For the text-containing cell, return its midpoint in (x, y) coordinate format. 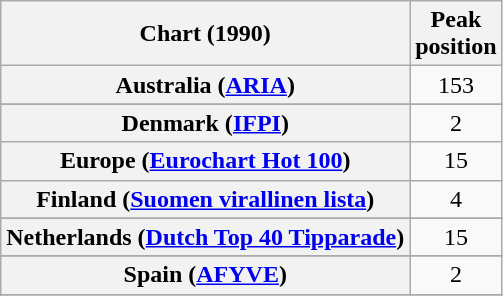
Denmark (IFPI) (206, 123)
Europe (Eurochart Hot 100) (206, 161)
Netherlands (Dutch Top 40 Tipparade) (206, 237)
Chart (1990) (206, 34)
Australia (ARIA) (206, 85)
Peakposition (456, 34)
Finland (Suomen virallinen lista) (206, 199)
Spain (AFYVE) (206, 275)
4 (456, 199)
153 (456, 85)
